Return (X, Y) of the center of cell containing provided text 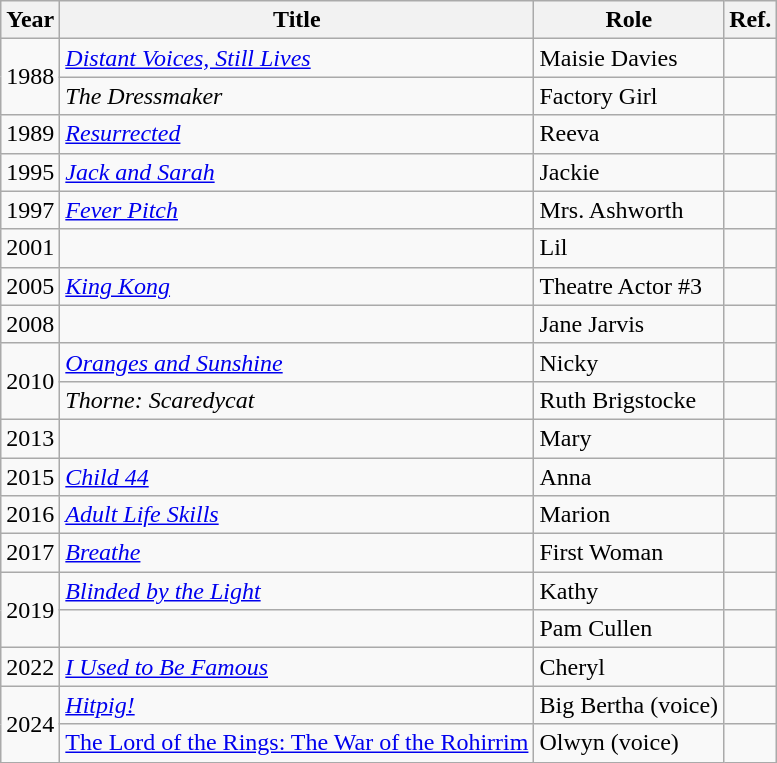
Jackie (629, 172)
2005 (30, 286)
Resurrected (297, 134)
Ref. (750, 20)
1997 (30, 210)
Lil (629, 248)
Role (629, 20)
Ruth Brigstocke (629, 400)
King Kong (297, 286)
Adult Life Skills (297, 515)
Nicky (629, 362)
Reeva (629, 134)
2022 (30, 667)
Breathe (297, 553)
Hitpig! (297, 705)
2017 (30, 553)
Jack and Sarah (297, 172)
Marion (629, 515)
Mrs. Ashworth (629, 210)
Mary (629, 438)
Jane Jarvis (629, 324)
I Used to Be Famous (297, 667)
Maisie Davies (629, 58)
Cheryl (629, 667)
2015 (30, 477)
1995 (30, 172)
2001 (30, 248)
2016 (30, 515)
Factory Girl (629, 96)
2008 (30, 324)
Olwyn (voice) (629, 743)
Thorne: Scaredycat (297, 400)
Anna (629, 477)
Kathy (629, 591)
Child 44 (297, 477)
The Dressmaker (297, 96)
2024 (30, 724)
1988 (30, 77)
Oranges and Sunshine (297, 362)
Distant Voices, Still Lives (297, 58)
Big Bertha (voice) (629, 705)
2010 (30, 381)
1989 (30, 134)
2019 (30, 610)
Theatre Actor #3 (629, 286)
2013 (30, 438)
Year (30, 20)
Pam Cullen (629, 629)
Title (297, 20)
Fever Pitch (297, 210)
Blinded by the Light (297, 591)
First Woman (629, 553)
The Lord of the Rings: The War of the Rohirrim (297, 743)
